Detect which cell encompasses the target text, then output its [X, Y] center coordinate. 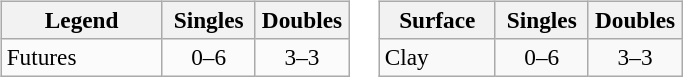
Clay [437, 57]
Futures [82, 57]
Legend [82, 20]
Surface [437, 20]
